Capture the cell that displays the provided text and extract its [x, y] central coordinate. 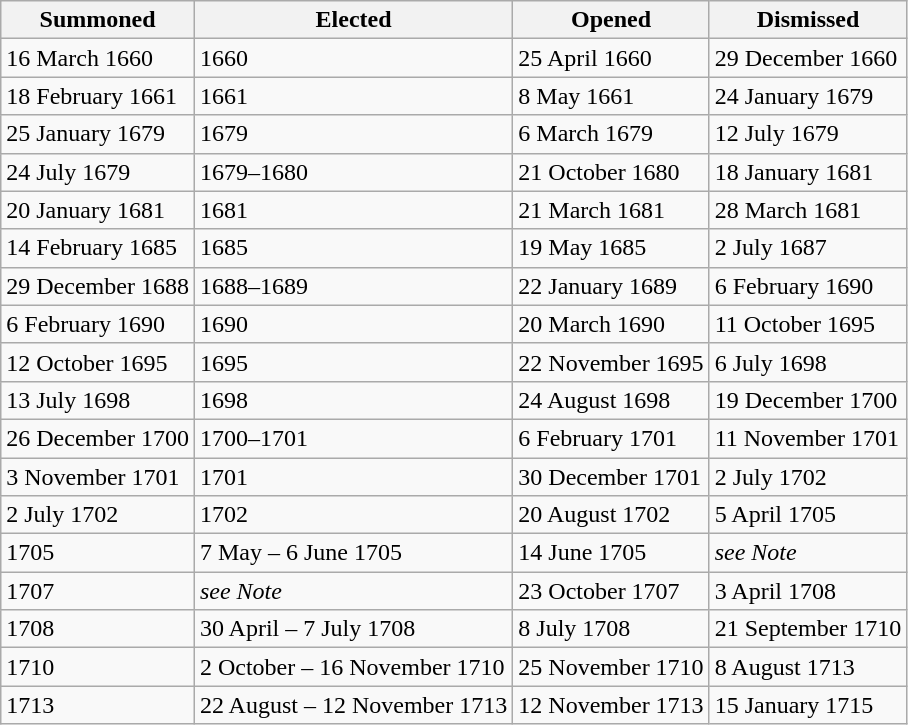
1685 [353, 248]
22 November 1695 [611, 362]
12 October 1695 [98, 362]
11 October 1695 [808, 324]
1702 [353, 515]
1679 [353, 134]
1690 [353, 324]
8 August 1713 [808, 667]
1695 [353, 362]
28 March 1681 [808, 210]
7 May – 6 June 1705 [353, 553]
23 October 1707 [611, 591]
1661 [353, 96]
Elected [353, 20]
29 December 1688 [98, 286]
18 February 1661 [98, 96]
20 January 1681 [98, 210]
25 April 1660 [611, 58]
29 December 1660 [808, 58]
20 August 1702 [611, 515]
Summoned [98, 20]
1707 [98, 591]
30 December 1701 [611, 477]
22 January 1689 [611, 286]
25 November 1710 [611, 667]
21 October 1680 [611, 172]
6 March 1679 [611, 134]
12 July 1679 [808, 134]
30 April – 7 July 1708 [353, 629]
1701 [353, 477]
24 July 1679 [98, 172]
16 March 1660 [98, 58]
19 May 1685 [611, 248]
8 July 1708 [611, 629]
6 July 1698 [808, 362]
11 November 1701 [808, 438]
12 November 1713 [611, 705]
3 November 1701 [98, 477]
15 January 1715 [808, 705]
14 June 1705 [611, 553]
25 January 1679 [98, 134]
1710 [98, 667]
13 July 1698 [98, 400]
1708 [98, 629]
18 January 1681 [808, 172]
1660 [353, 58]
1698 [353, 400]
8 May 1661 [611, 96]
1700–1701 [353, 438]
21 March 1681 [611, 210]
22 August – 12 November 1713 [353, 705]
19 December 1700 [808, 400]
5 April 1705 [808, 515]
1679–1680 [353, 172]
3 April 1708 [808, 591]
20 March 1690 [611, 324]
24 August 1698 [611, 400]
Dismissed [808, 20]
6 February 1701 [611, 438]
24 January 1679 [808, 96]
2 October – 16 November 1710 [353, 667]
26 December 1700 [98, 438]
2 July 1687 [808, 248]
1688–1689 [353, 286]
1713 [98, 705]
14 February 1685 [98, 248]
1681 [353, 210]
1705 [98, 553]
Opened [611, 20]
21 September 1710 [808, 629]
